Return [x, y] of the center of cell containing provided text 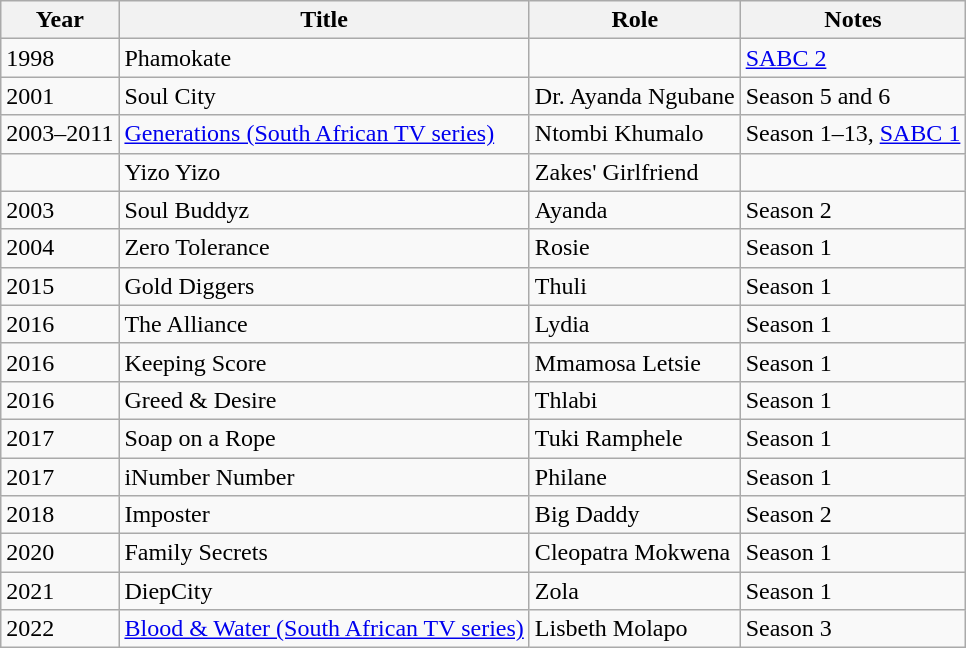
Tuki Ramphele [634, 438]
2001 [60, 96]
2003–2011 [60, 134]
2004 [60, 248]
Mmamosa Letsie [634, 362]
Title [324, 20]
Phamokate [324, 58]
Lydia [634, 324]
2021 [60, 591]
1998 [60, 58]
2022 [60, 629]
Ayanda [634, 210]
Family Secrets [324, 553]
Cleopatra Mokwena [634, 553]
The Alliance [324, 324]
Gold Diggers [324, 286]
SABC 2 [853, 58]
Greed & Desire [324, 400]
Big Daddy [634, 515]
Year [60, 20]
Lisbeth Molapo [634, 629]
Yizo Yizo [324, 172]
Season 1–13, SABC 1 [853, 134]
2015 [60, 286]
Soul Buddyz [324, 210]
2003 [60, 210]
Soap on a Rope [324, 438]
Generations (South African TV series) [324, 134]
Zero Tolerance [324, 248]
Soul City [324, 96]
Zakes' Girlfriend [634, 172]
Philane [634, 477]
Role [634, 20]
iNumber Number [324, 477]
Thlabi [634, 400]
Notes [853, 20]
2018 [60, 515]
Zola [634, 591]
Thuli [634, 286]
Dr. Ayanda Ngubane [634, 96]
DiepCity [324, 591]
Imposter [324, 515]
Blood & Water (South African TV series) [324, 629]
Ntombi Khumalo [634, 134]
Keeping Score [324, 362]
Season 3 [853, 629]
Rosie [634, 248]
2020 [60, 553]
Season 5 and 6 [853, 96]
